Locate the cell with the specified text and output its (X, Y) center coordinate. 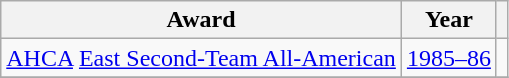
Year (448, 20)
AHCA East Second-Team All-American (202, 58)
1985–86 (448, 58)
Award (202, 20)
